Extract the (x, y) coordinate from the center of the cell holding the provided text.  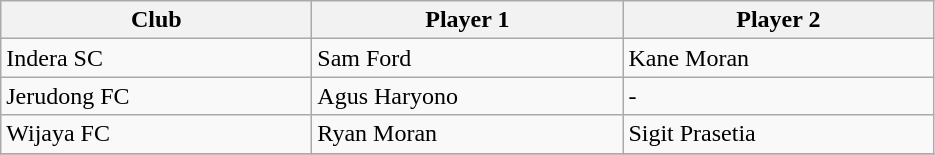
Player 2 (778, 20)
Indera SC (156, 58)
Sam Ford (468, 58)
Wijaya FC (156, 134)
Kane Moran (778, 58)
Sigit Prasetia (778, 134)
Player 1 (468, 20)
Jerudong FC (156, 96)
Ryan Moran (468, 134)
Agus Haryono (468, 96)
- (778, 96)
Club (156, 20)
